Extract the (x, y) coordinate from the center of the cell holding the provided text.  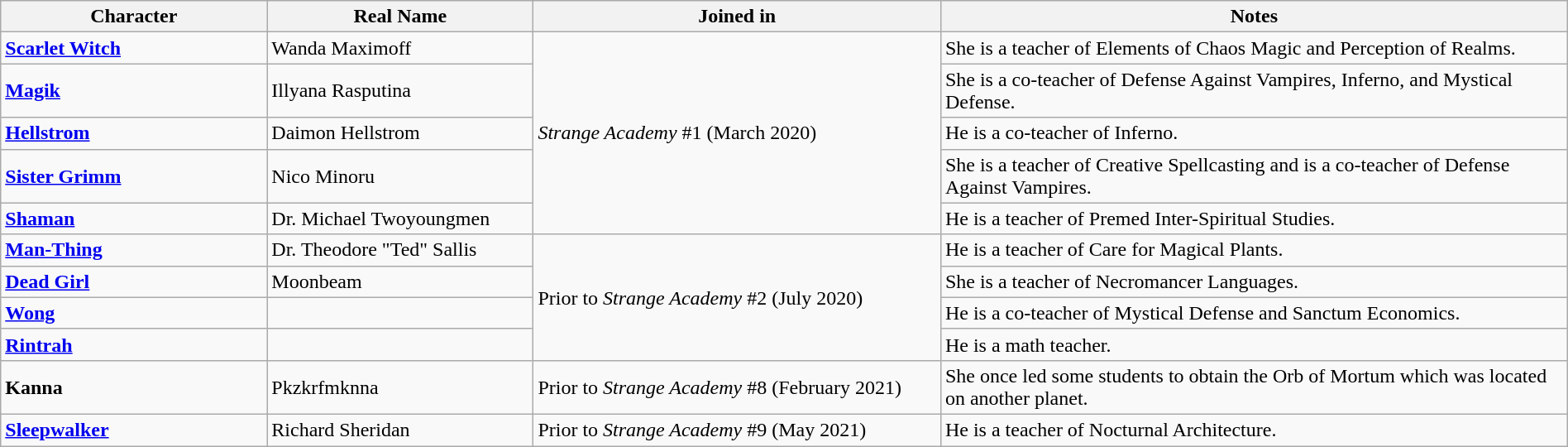
Prior to Strange Academy #8 (February 2021) (738, 387)
Kanna (134, 387)
Moonbeam (400, 281)
Wanda Maximoff (400, 48)
Dr. Theodore "Ted" Sallis (400, 250)
Wong (134, 313)
She once led some students to obtain the Orb of Mortum which was located on another planet. (1254, 387)
He is a math teacher. (1254, 344)
Magik (134, 91)
He is a co-teacher of Inferno. (1254, 133)
He is a teacher of Care for Magical Plants. (1254, 250)
Hellstrom (134, 133)
He is a teacher of Premed Inter-Spiritual Studies. (1254, 219)
Rintrah (134, 344)
Dead Girl (134, 281)
Sister Grimm (134, 175)
Dr. Michael Twoyoungmen (400, 219)
Prior to Strange Academy #9 (May 2021) (738, 430)
Sleepwalker (134, 430)
She is a teacher of Creative Spellcasting and is a co-teacher of Defense Against Vampires. (1254, 175)
She is a teacher of Elements of Chaos Magic and Perception of Realms. (1254, 48)
Real Name (400, 17)
Notes (1254, 17)
She is a co-teacher of Defense Against Vampires, Inferno, and Mystical Defense. (1254, 91)
Prior to Strange Academy #2 (July 2020) (738, 297)
Pkzkrfmknna (400, 387)
Richard Sheridan (400, 430)
He is a co-teacher of Mystical Defense and Sanctum Economics. (1254, 313)
Nico Minoru (400, 175)
Scarlet Witch (134, 48)
Daimon Hellstrom (400, 133)
Character (134, 17)
He is a teacher of Nocturnal Architecture. (1254, 430)
Man-Thing (134, 250)
Joined in (738, 17)
Shaman (134, 219)
She is a teacher of Necromancer Languages. (1254, 281)
Illyana Rasputina (400, 91)
Strange Academy #1 (March 2020) (738, 133)
